Identify which cell holds the provided text, then report its (x, y) central coordinate. 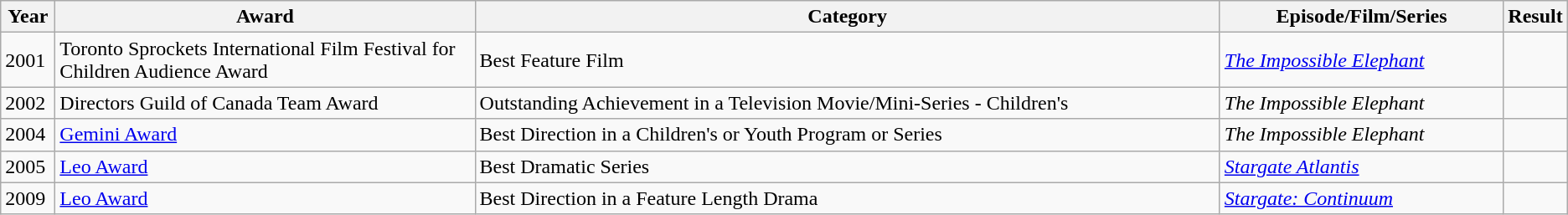
2005 (28, 166)
Result (1535, 17)
2009 (28, 198)
2004 (28, 135)
Award (265, 17)
2001 (28, 60)
Outstanding Achievement in a Television Movie/Mini-Series - Children's (848, 103)
Stargate Atlantis (1361, 166)
Best Feature Film (848, 60)
Episode/Film/Series (1361, 17)
Stargate: Continuum (1361, 198)
2002 (28, 103)
Best Direction in a Feature Length Drama (848, 198)
Best Dramatic Series (848, 166)
Gemini Award (265, 135)
Best Direction in a Children's or Youth Program or Series (848, 135)
Directors Guild of Canada Team Award (265, 103)
Category (848, 17)
Year (28, 17)
Toronto Sprockets International Film Festival for Children Audience Award (265, 60)
